Return [x, y] of the center of cell containing provided text 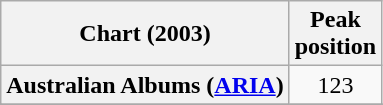
Australian Albums (ARIA) [145, 85]
Chart (2003) [145, 34]
Peakposition [335, 34]
123 [335, 85]
